Find where the given text appears and provide that cell's center as (x, y) coordinate. 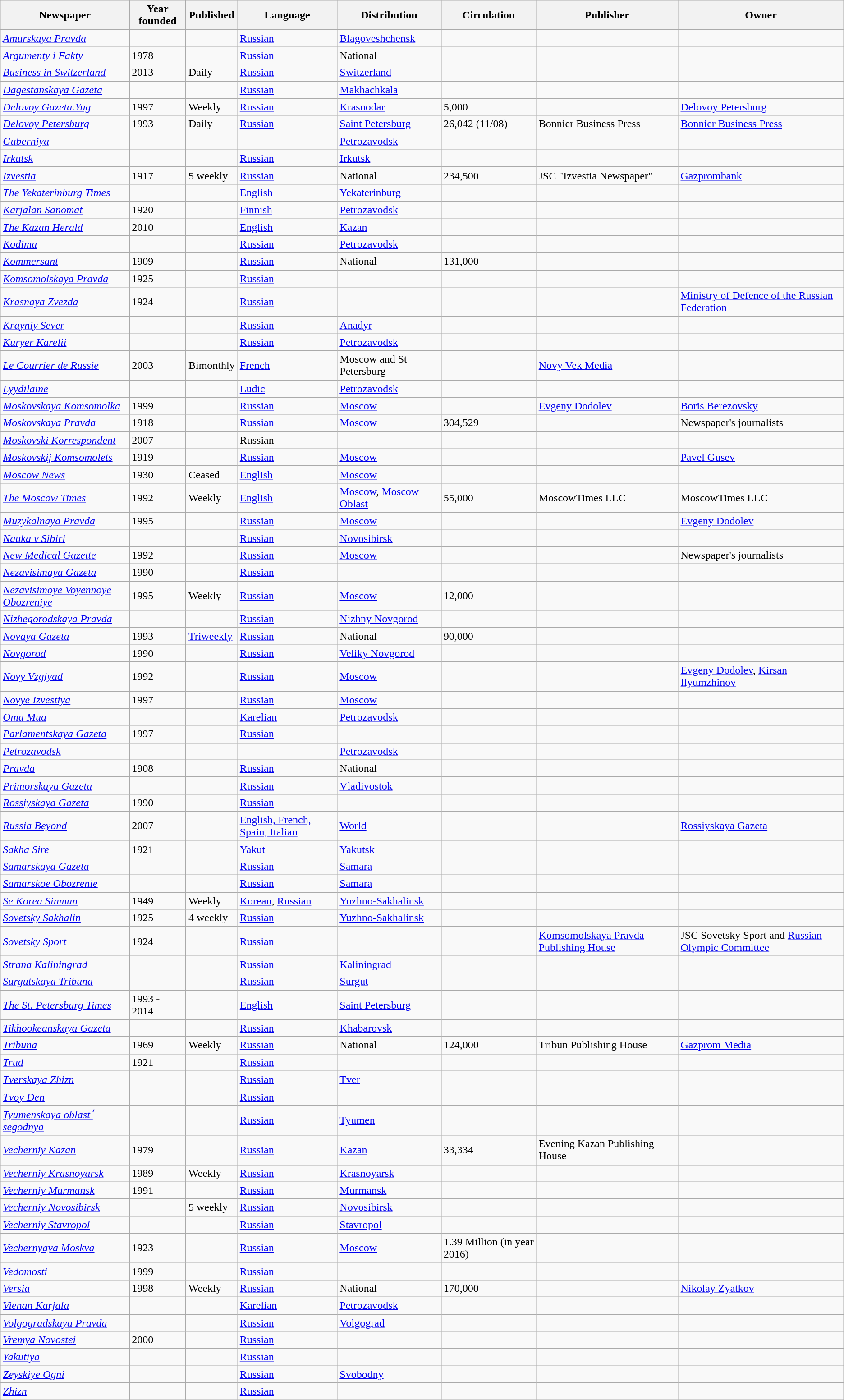
Vladivostok (389, 785)
Stavropol (389, 1225)
Tribun Publishing House (607, 1045)
Strana Kaliningrad (65, 964)
1991 (158, 1190)
Moscow and St Petersburg (389, 365)
Vecherniy Stavropol (65, 1225)
1.39 Million (in year 2016) (489, 1248)
1919 (158, 457)
Switzerland (389, 73)
Oma Mua (65, 717)
Veliky Novgorod (389, 653)
Krayniy Sever (65, 325)
Moskovski Korrespondent (65, 440)
Komsomolskaya Pravda Publishing House (607, 941)
1989 (158, 1173)
Tverskaya Zhizn (65, 1079)
Kuryer Karelii (65, 342)
Finnish (287, 210)
Amurskaya Pravda (65, 38)
Anadyr (389, 325)
New Medical Gazette (65, 555)
1917 (158, 175)
Bimonthly (211, 365)
1909 (158, 262)
Argumenty i Fakty (65, 55)
Khabarovsk (389, 1028)
Vecherniy Murmansk (65, 1190)
Korean, Russian (287, 901)
Zhizn (65, 1391)
French (287, 365)
26,042 (11/08) (489, 124)
Yekaterinburg (389, 193)
World (389, 826)
1920 (158, 210)
Surgutskaya Tribuna (65, 982)
Kommersant (65, 262)
Samarskoe Obozrenie (65, 884)
Vecherniy Krasnoyarsk (65, 1173)
Evgeny Dodolev, Kirsan Ilyumzhinov (761, 676)
Moskovskij Komsomolets (65, 457)
5,000 (489, 107)
Vecherniy Kazan (65, 1150)
Gazprom Media (761, 1045)
Yakutsk (389, 849)
Business in Switzerland (65, 73)
Russia Beyond (65, 826)
Blagoveshchensk (389, 38)
Nizhegorodskaya Pravda (65, 619)
Versia (65, 1288)
Sovetsky Sakhalin (65, 918)
1923 (158, 1248)
Dagestanskaya Gazeta (65, 90)
Vecherniy Novosibirsk (65, 1207)
JSC Sovetsky Sport and Russian Olympic Committee (761, 941)
Izvestia (65, 175)
Zeyskiye Ogni (65, 1374)
Novy Vek Media (607, 365)
1998 (158, 1288)
Year founded (158, 15)
Volgogradskaya Pravda (65, 1322)
Vremya Novostei (65, 1340)
Surgut (389, 982)
90,000 (489, 636)
Pavel Gusev (761, 457)
Tikhookeanskaya Gazeta (65, 1028)
1969 (158, 1045)
Vechernyaya Moskva (65, 1248)
Ceased (211, 474)
Krasnodar (389, 107)
131,000 (489, 262)
Trud (65, 1062)
Circulation (489, 15)
Kodima (65, 244)
4 weekly (211, 918)
Samarskaya Gazeta (65, 867)
Moskovskaya Komsomolka (65, 406)
Tyumenskaya oblastʹ segodnya (65, 1120)
Newspaper (65, 15)
Novye Izvestiya (65, 700)
Yakutiya (65, 1357)
Publisher (607, 15)
33,334 (489, 1150)
English, French, Spain, Italian (287, 826)
1993 - 2014 (158, 1005)
Volgograd (389, 1322)
2010 (158, 227)
Sakha Sire (65, 849)
Tver (389, 1079)
Komsomolskaya Pravda (65, 279)
Nauka v Sibiri (65, 538)
Ludic (287, 389)
Moscow News (65, 474)
The St. Petersburg Times (65, 1005)
Novgorod (65, 653)
12,000 (489, 596)
124,000 (489, 1045)
Published (211, 15)
Tyumen (389, 1120)
2013 (158, 73)
1949 (158, 901)
Evening Kazan Publishing House (607, 1150)
Se Korea Sinmun (65, 901)
Parlamentskaya Gazeta (65, 734)
Moscow, Moscow Oblast (389, 498)
2000 (158, 1340)
Muzykalnaya Pravda (65, 521)
Krasnoyarsk (389, 1173)
55,000 (489, 498)
Sovetsky Sport (65, 941)
Karjalan Sanomat (65, 210)
304,529 (489, 423)
Le Courrier de Russie (65, 365)
1930 (158, 474)
234,500 (489, 175)
Boris Berezovsky (761, 406)
Lyydilaine (65, 389)
Vienan Karjala (65, 1305)
Nikolay Zyatkov (761, 1288)
Guberniya (65, 141)
Novaya Gazeta (65, 636)
Owner (761, 15)
2003 (158, 365)
Tvoy Den (65, 1097)
Nezavisimaya Gazeta (65, 573)
Pravda (65, 768)
Nizhny Novgorod (389, 619)
Primorskaya Gazeta (65, 785)
Novy Vzglyad (65, 676)
The Kazan Herald (65, 227)
Yakut (287, 849)
Svobodny (389, 1374)
1918 (158, 423)
Krasnaya Zvezda (65, 302)
Makhachkala (389, 90)
JSC "Izvestia Newspaper" (607, 175)
Murmansk (389, 1190)
Tribuna (65, 1045)
Vedomosti (65, 1271)
Language (287, 15)
Kaliningrad (389, 964)
170,000 (489, 1288)
The Moscow Times (65, 498)
Nezavisimoye Voyennoye Obozreniye (65, 596)
Distribution (389, 15)
Ministry of Defence of the Russian Federation (761, 302)
Delovoy Gazeta.Yug (65, 107)
Moskovskaya Pravda (65, 423)
1979 (158, 1150)
1908 (158, 768)
Triweekly (211, 636)
1978 (158, 55)
Gazprombank (761, 175)
The Yekaterinburg Times (65, 193)
